Determine the (X, Y) coordinate at the center of the cell enclosing the given text.  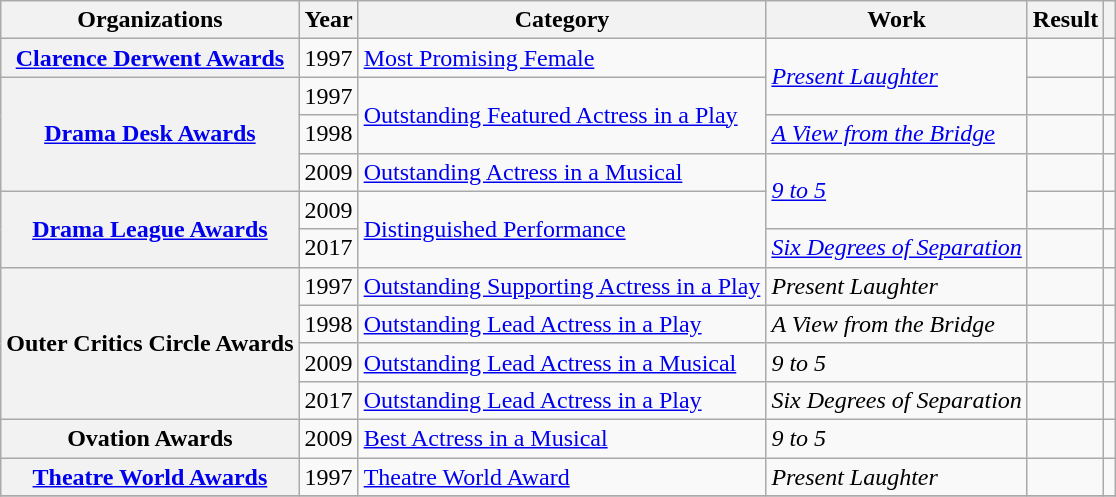
Year (328, 20)
Most Promising Female (562, 58)
Theatre World Award (562, 477)
Outstanding Supporting Actress in a Play (562, 286)
Drama League Awards (150, 229)
Result (1065, 20)
Distinguished Performance (562, 229)
Outer Critics Circle Awards (150, 343)
Outstanding Lead Actress in a Musical (562, 362)
Best Actress in a Musical (562, 438)
Drama Desk Awards (150, 134)
Outstanding Actress in a Musical (562, 172)
Organizations (150, 20)
Outstanding Featured Actress in a Play (562, 115)
Ovation Awards (150, 438)
Work (896, 20)
Category (562, 20)
Clarence Derwent Awards (150, 58)
Theatre World Awards (150, 477)
